Search for the cell housing the specified text and yield its [X, Y] center coordinate. 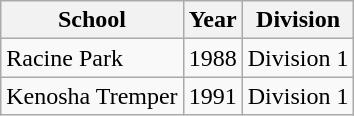
School [92, 20]
1991 [212, 96]
Racine Park [92, 58]
1988 [212, 58]
Kenosha Tremper [92, 96]
Year [212, 20]
Division [298, 20]
